Capture the cell that displays the provided text and extract its [X, Y] central coordinate. 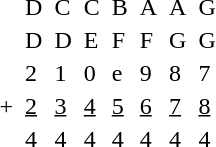
5 [120, 106]
7 [178, 106]
E [92, 40]
0 [92, 73]
6 [148, 106]
4 [92, 106]
3 [63, 106]
e [120, 73]
1 [63, 73]
9 [148, 73]
8 [178, 73]
G [178, 40]
